For the text-containing cell, return its midpoint in [x, y] coordinate format. 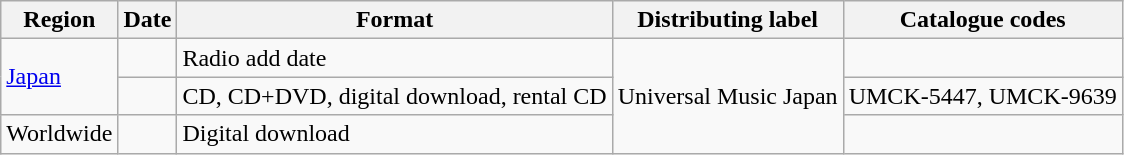
Date [148, 20]
Digital download [394, 134]
CD, CD+DVD, digital download, rental CD [394, 96]
Radio add date [394, 58]
Worldwide [60, 134]
Format [394, 20]
Japan [60, 77]
Catalogue codes [982, 20]
Distributing label [728, 20]
Universal Music Japan [728, 96]
UMCK-5447, UMCK-9639 [982, 96]
Region [60, 20]
